Provide the [x, y] coordinate of the cell's center where the given text is located.  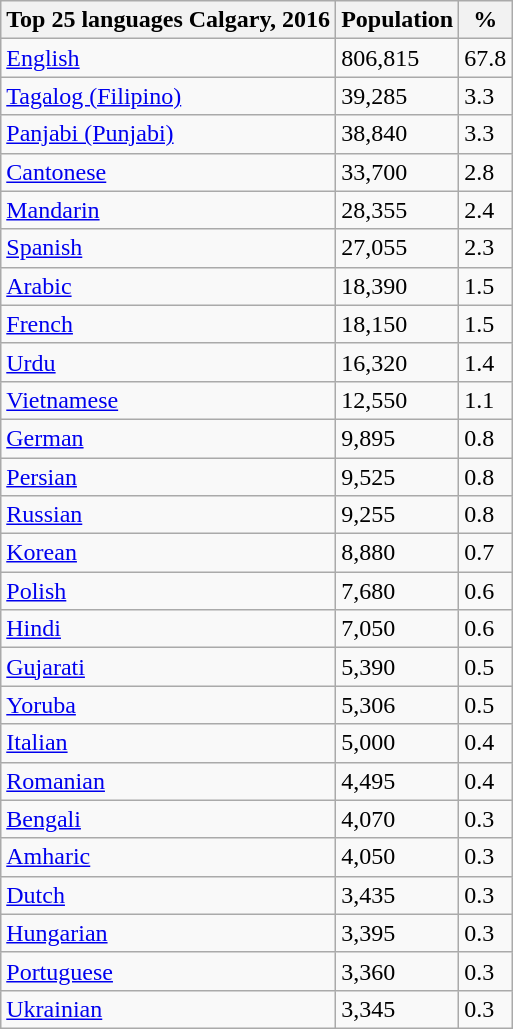
12,550 [398, 400]
Polish [168, 591]
4,050 [398, 857]
Romanian [168, 781]
Amharic [168, 857]
4,070 [398, 819]
38,840 [398, 134]
Panjabi (Punjabi) [168, 134]
0.7 [486, 553]
5,390 [398, 667]
Top 25 languages Calgary, 2016 [168, 20]
French [168, 324]
3,395 [398, 933]
Cantonese [168, 172]
806,815 [398, 58]
2.8 [486, 172]
3,435 [398, 895]
27,055 [398, 248]
18,390 [398, 286]
2.4 [486, 210]
Yoruba [168, 705]
7,680 [398, 591]
3,360 [398, 971]
33,700 [398, 172]
Bengali [168, 819]
Korean [168, 553]
Russian [168, 515]
5,000 [398, 743]
9,255 [398, 515]
Vietnamese [168, 400]
16,320 [398, 362]
Hungarian [168, 933]
3,345 [398, 1009]
67.8 [486, 58]
28,355 [398, 210]
4,495 [398, 781]
39,285 [398, 96]
Portuguese [168, 971]
Italian [168, 743]
Ukrainian [168, 1009]
Urdu [168, 362]
9,895 [398, 438]
1.1 [486, 400]
German [168, 438]
2.3 [486, 248]
1.4 [486, 362]
Tagalog (Filipino) [168, 96]
18,150 [398, 324]
English [168, 58]
Arabic [168, 286]
Population [398, 20]
Spanish [168, 248]
% [486, 20]
5,306 [398, 705]
Dutch [168, 895]
Gujarati [168, 667]
7,050 [398, 629]
8,880 [398, 553]
Mandarin [168, 210]
Hindi [168, 629]
9,525 [398, 477]
Persian [168, 477]
